Output the [x, y] coordinate of the center of the cell containing the given text.  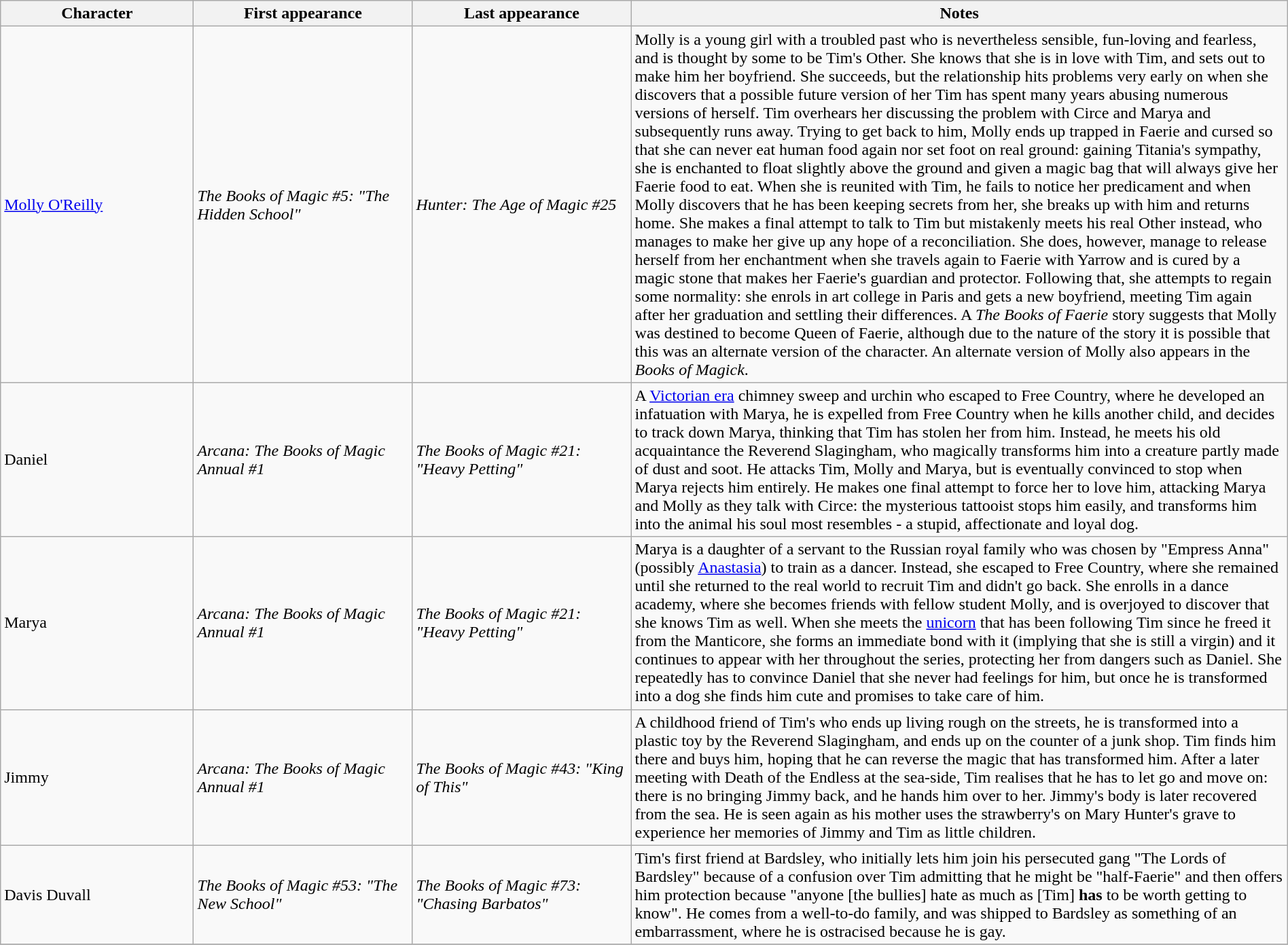
Davis Duvall [97, 895]
Character [97, 14]
The Books of Magic #5: "The Hidden School" [303, 204]
Last appearance [522, 14]
Daniel [97, 459]
First appearance [303, 14]
Hunter: The Age of Magic #25 [522, 204]
Molly O'Reilly [97, 204]
The Books of Magic #53: "The New School" [303, 895]
The Books of Magic #43: "King of This" [522, 777]
Notes [959, 14]
The Books of Magic #73: "Chasing Barbatos" [522, 895]
Jimmy [97, 777]
Marya [97, 623]
